Determine the [x, y] coordinate at the center of the cell enclosing the given text.  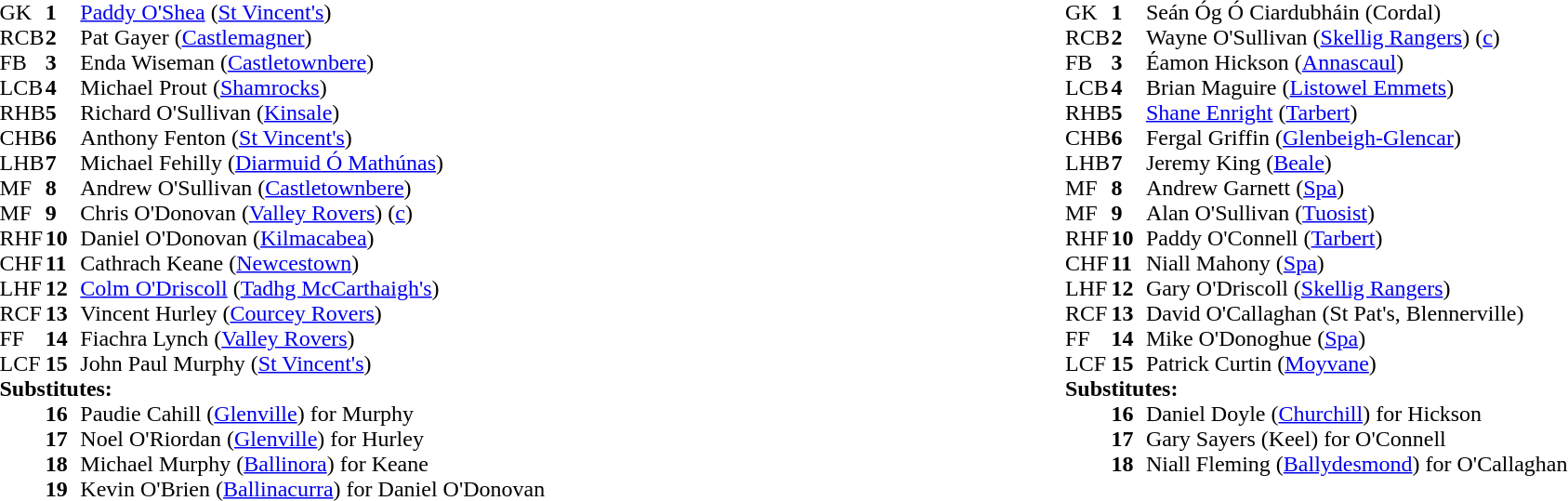
Brian Maguire (Listowel Emmets) [1357, 87]
Seán Óg Ó Ciardubháin (Cordal) [1357, 13]
Pat Gayer (Castlemagner) [312, 37]
Colm O'Driscoll (Tadhg McCarthaigh's) [312, 288]
Cathrach Keane (Newcestown) [312, 264]
Andrew Garnett (Spa) [1357, 188]
Niall Fleming (Ballydesmond) for O'Callaghan [1357, 465]
Anthony Fenton (St Vincent's) [312, 138]
Paddy O'Shea (St Vincent's) [312, 13]
Noel O'Riordan (Glenville) for Hurley [312, 439]
Alan O'Sullivan (Tuosist) [1357, 214]
David O'Callaghan (St Pat's, Blennerville) [1357, 314]
Mike O'Donoghue (Spa) [1357, 338]
19 [63, 489]
Michael Murphy (Ballinora) for Keane [312, 465]
Patrick Curtin (Moyvane) [1357, 364]
Éamon Hickson (Annascaul) [1357, 63]
Enda Wiseman (Castletownbere) [312, 63]
Michael Fehilly (Diarmuid Ó Mathúnas) [312, 164]
Paddy O'Connell (Tarbert) [1357, 238]
Paudie Cahill (Glenville) for Murphy [312, 415]
Fiachra Lynch (Valley Rovers) [312, 338]
Richard O'Sullivan (Kinsale) [312, 113]
Wayne O'Sullivan (Skellig Rangers) (c) [1357, 37]
Shane Enright (Tarbert) [1357, 113]
Andrew O'Sullivan (Castletownbere) [312, 188]
Jeremy King (Beale) [1357, 164]
Gary O'Driscoll (Skellig Rangers) [1357, 288]
Gary Sayers (Keel) for O'Connell [1357, 439]
Michael Prout (Shamrocks) [312, 87]
Daniel Doyle (Churchill) for Hickson [1357, 415]
Kevin O'Brien (Ballinacurra) for Daniel O'Donovan [312, 489]
Vincent Hurley (Courcey Rovers) [312, 314]
Chris O'Donovan (Valley Rovers) (c) [312, 214]
Fergal Griffin (Glenbeigh-Glencar) [1357, 138]
Daniel O'Donovan (Kilmacabea) [312, 238]
Niall Mahony (Spa) [1357, 264]
John Paul Murphy (St Vincent's) [312, 364]
